Search for the cell housing the specified text and yield its (X, Y) center coordinate. 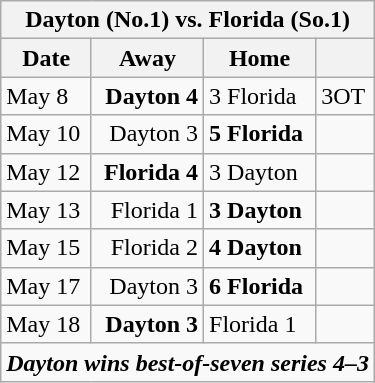
Dayton wins best-of-seven series 4–3 (188, 362)
May 8 (46, 96)
May 15 (46, 248)
6 Florida (260, 286)
May 18 (46, 324)
Florida 2 (147, 248)
Home (260, 58)
May 10 (46, 134)
3OT (346, 96)
Dayton 4 (147, 96)
May 12 (46, 172)
Dayton (No.1) vs. Florida (So.1) (188, 20)
Florida 4 (147, 172)
May 13 (46, 210)
Away (147, 58)
5 Florida (260, 134)
3 Florida (260, 96)
4 Dayton (260, 248)
Date (46, 58)
May 17 (46, 286)
